Detect which cell encompasses the target text, then output its (x, y) center coordinate. 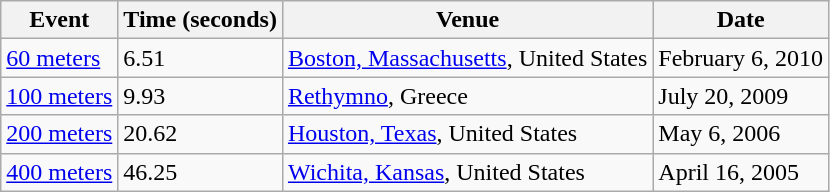
9.93 (200, 96)
6.51 (200, 58)
July 20, 2009 (741, 96)
400 meters (60, 172)
February 6, 2010 (741, 58)
Boston, Massachusetts, United States (467, 58)
20.62 (200, 134)
Venue (467, 20)
Time (seconds) (200, 20)
100 meters (60, 96)
Date (741, 20)
Houston, Texas, United States (467, 134)
46.25 (200, 172)
Wichita, Kansas, United States (467, 172)
Event (60, 20)
April 16, 2005 (741, 172)
60 meters (60, 58)
200 meters (60, 134)
Rethymno, Greece (467, 96)
May 6, 2006 (741, 134)
